Pinpoint the cell where the given text exists, returning its (x, y) midpoint coordinate. 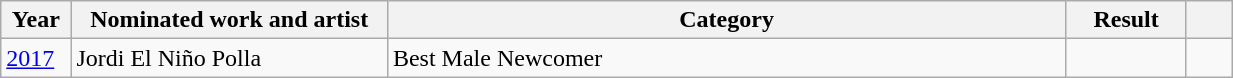
Category (726, 20)
Year (36, 20)
Best Male Newcomer (726, 58)
2017 (36, 58)
Result (1126, 20)
Nominated work and artist (230, 20)
Jordi El Niño Polla (230, 58)
